Scan for the cell matching the given text and deliver its [x, y] coordinate at center. 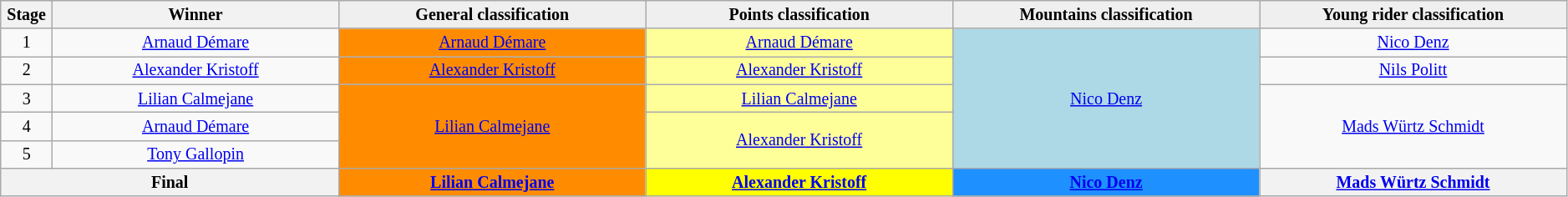
5 [27, 154]
4 [27, 127]
Points classification [799, 15]
Young rider classification [1413, 15]
3 [27, 98]
General classification [493, 15]
Tony Gallopin [195, 154]
Stage [27, 15]
2 [27, 70]
Nils Politt [1413, 70]
Final [170, 182]
1 [27, 43]
Winner [195, 15]
Mountains classification [1106, 15]
